Search for the cell housing the specified text and yield its (x, y) center coordinate. 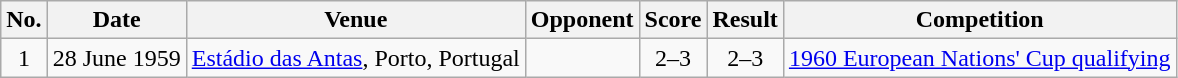
28 June 1959 (116, 58)
1960 European Nations' Cup qualifying (980, 58)
Result (745, 20)
Score (673, 20)
No. (24, 20)
Venue (356, 20)
Date (116, 20)
Estádio das Antas, Porto, Portugal (356, 58)
Opponent (582, 20)
1 (24, 58)
Competition (980, 20)
